Output the (X, Y) coordinate of the center of the cell containing the given text.  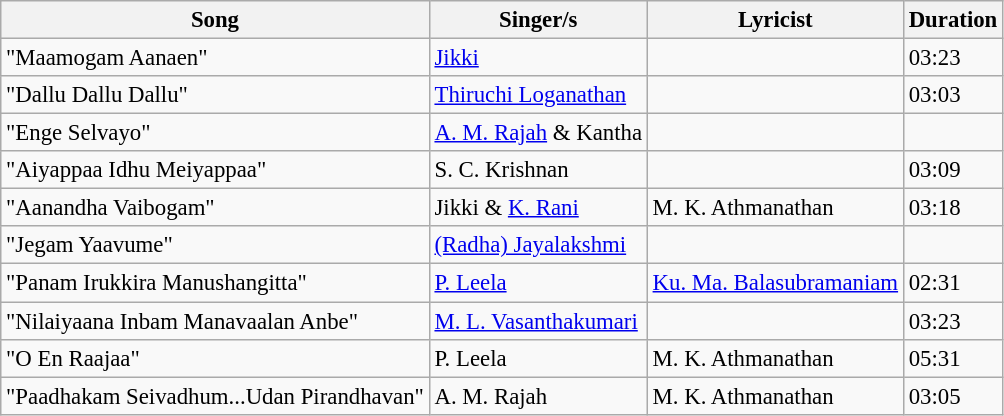
Lyricist (775, 20)
Duration (952, 20)
Thiruchi Loganathan (538, 95)
"Nilaiyaana Inbam Manavaalan Anbe" (215, 321)
(Radha) Jayalakshmi (538, 245)
"Dallu Dallu Dallu" (215, 95)
"Aiyappaa Idhu Meiyappaa" (215, 170)
03:05 (952, 396)
"Jegam Yaavume" (215, 245)
"Paadhakam Seivadhum...Udan Pirandhavan" (215, 396)
"Enge Selvayo" (215, 133)
Singer/s (538, 20)
Song (215, 20)
Jikki & K. Rani (538, 208)
M. L. Vasanthakumari (538, 321)
05:31 (952, 358)
"Aanandha Vaibogam" (215, 208)
Jikki (538, 58)
Ku. Ma. Balasubramaniam (775, 283)
03:03 (952, 95)
"Maamogam Aanaen" (215, 58)
A. M. Rajah (538, 396)
02:31 (952, 283)
03:09 (952, 170)
"O En Raajaa" (215, 358)
03:18 (952, 208)
"Panam Irukkira Manushangitta" (215, 283)
A. M. Rajah & Kantha (538, 133)
S. C. Krishnan (538, 170)
